Find where the given text appears and provide that cell's center as (X, Y) coordinate. 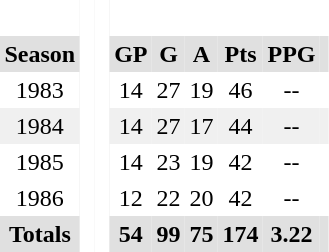
99 (168, 234)
44 (240, 126)
A (202, 54)
46 (240, 90)
1983 (40, 90)
54 (131, 234)
12 (131, 198)
75 (202, 234)
Pts (240, 54)
PPG (292, 54)
1986 (40, 198)
3.22 (292, 234)
1985 (40, 162)
17 (202, 126)
20 (202, 198)
22 (168, 198)
G (168, 54)
1984 (40, 126)
23 (168, 162)
Season (40, 54)
GP (131, 54)
174 (240, 234)
Totals (40, 234)
